Output the [x, y] coordinate of the center of the cell containing the given text.  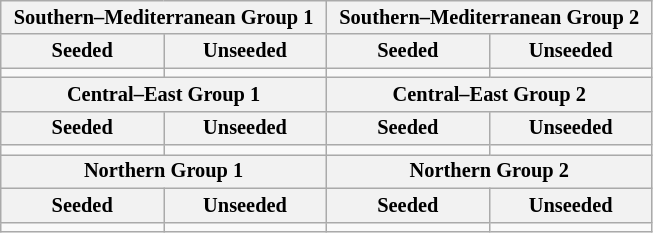
Central–East Group 2 [489, 94]
Southern–Mediterranean Group 2 [489, 17]
Southern–Mediterranean Group 1 [164, 17]
Central–East Group 1 [164, 94]
Northern Group 2 [489, 171]
Northern Group 1 [164, 171]
